Pinpoint the cell where the given text exists, returning its (x, y) midpoint coordinate. 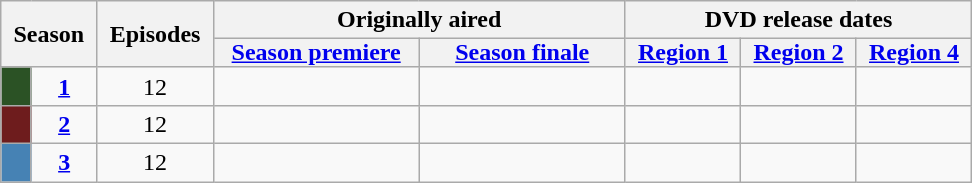
3 (64, 162)
1 (64, 86)
Region 1 (683, 53)
DVD release dates (798, 20)
Originally aired (419, 20)
Region 4 (914, 53)
Region 2 (799, 53)
2 (64, 124)
Season premiere (316, 53)
Season (49, 34)
Season finale (522, 53)
Episodes (155, 34)
